Capture the cell that displays the provided text and extract its [X, Y] central coordinate. 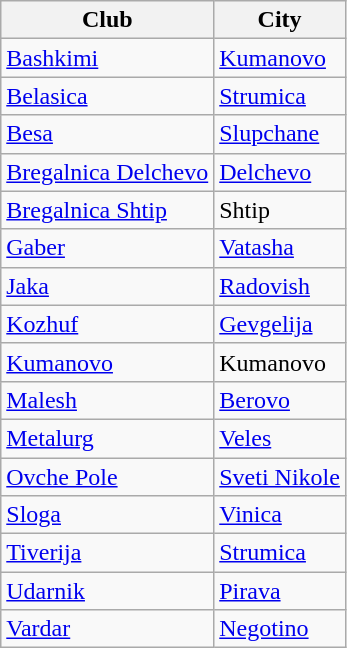
Pirava [280, 591]
Besa [108, 134]
Negotino [280, 629]
Delchevo [280, 172]
Belasica [108, 96]
Bregalnica Delchevo [108, 172]
Jaka [108, 286]
Gevgelija [280, 324]
Slupchane [280, 134]
Vatasha [280, 248]
Ovche Pole [108, 477]
Vinica [280, 515]
Shtip [280, 210]
Club [108, 20]
Tiverija [108, 553]
City [280, 20]
Bashkimi [108, 58]
Vardar [108, 629]
Radovish [280, 286]
Udarnik [108, 591]
Veles [280, 438]
Gaber [108, 248]
Sloga [108, 515]
Berovo [280, 400]
Malesh [108, 400]
Kozhuf [108, 324]
Metalurg [108, 438]
Bregalnica Shtip [108, 210]
Sveti Nikole [280, 477]
